Find where the given text appears and provide that cell's center as (X, Y) coordinate. 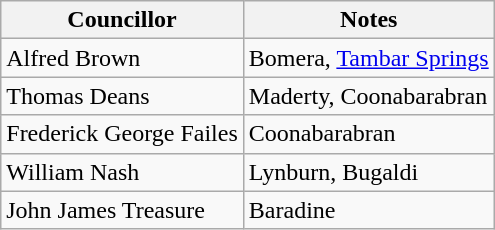
Councillor (122, 20)
Bomera, Tambar Springs (368, 58)
Coonabarabran (368, 134)
John James Treasure (122, 210)
Baradine (368, 210)
William Nash (122, 172)
Alfred Brown (122, 58)
Lynburn, Bugaldi (368, 172)
Notes (368, 20)
Frederick George Failes (122, 134)
Maderty, Coonabarabran (368, 96)
Thomas Deans (122, 96)
